Provide the (X, Y) coordinate of the cell's center where the given text is located.  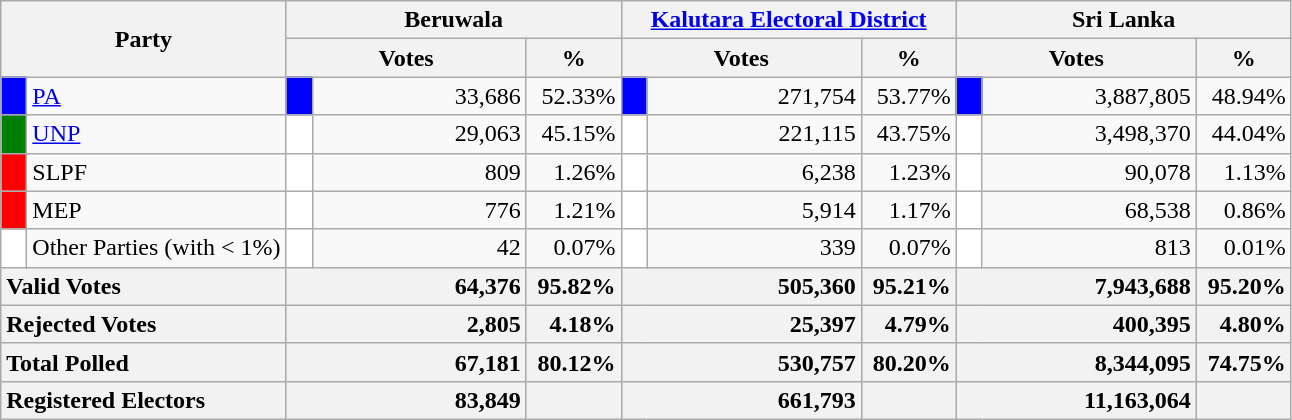
90,078 (1089, 172)
48.94% (1244, 96)
Sri Lanka (1124, 20)
80.12% (574, 362)
Beruwala (454, 20)
UNP (156, 134)
3,887,805 (1089, 96)
44.04% (1244, 134)
74.75% (1244, 362)
1.13% (1244, 172)
Party (144, 39)
530,757 (741, 362)
221,115 (754, 134)
Other Parties (with < 1%) (156, 248)
67,181 (406, 362)
4.80% (1244, 324)
0.86% (1244, 210)
339 (754, 248)
0.01% (1244, 248)
25,397 (741, 324)
8,344,095 (1076, 362)
1.17% (908, 210)
80.20% (908, 362)
4.79% (908, 324)
6,238 (754, 172)
95.21% (908, 286)
661,793 (741, 400)
1.23% (908, 172)
1.21% (574, 210)
505,360 (741, 286)
1.26% (574, 172)
33,686 (419, 96)
42 (419, 248)
Rejected Votes (144, 324)
400,395 (1076, 324)
Kalutara Electoral District (788, 20)
809 (419, 172)
3,498,370 (1089, 134)
11,163,064 (1076, 400)
PA (156, 96)
52.33% (574, 96)
271,754 (754, 96)
53.77% (908, 96)
813 (1089, 248)
43.75% (908, 134)
95.20% (1244, 286)
SLPF (156, 172)
29,063 (419, 134)
Registered Electors (144, 400)
64,376 (406, 286)
Valid Votes (144, 286)
7,943,688 (1076, 286)
83,849 (406, 400)
776 (419, 210)
95.82% (574, 286)
4.18% (574, 324)
Total Polled (144, 362)
45.15% (574, 134)
MEP (156, 210)
68,538 (1089, 210)
5,914 (754, 210)
2,805 (406, 324)
